Pinpoint the cell where the given text exists, returning its [x, y] midpoint coordinate. 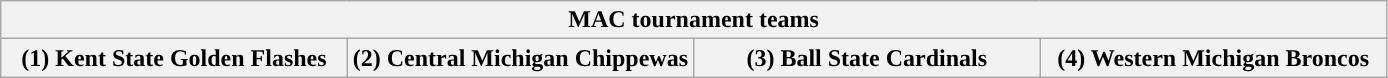
(3) Ball State Cardinals [867, 58]
(2) Central Michigan Chippewas [520, 58]
(4) Western Michigan Broncos [1213, 58]
MAC tournament teams [694, 20]
(1) Kent State Golden Flashes [174, 58]
